Extract the (X, Y) coordinate from the center of the cell holding the provided text.  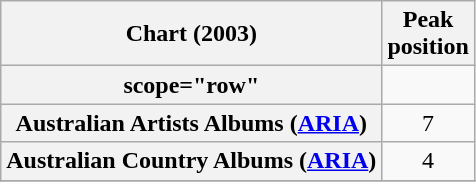
4 (428, 161)
Australian Artists Albums (ARIA) (192, 123)
Peakposition (428, 34)
scope="row" (192, 85)
Chart (2003) (192, 34)
7 (428, 123)
Australian Country Albums (ARIA) (192, 161)
